Find where the given text appears and provide that cell's center as (x, y) coordinate. 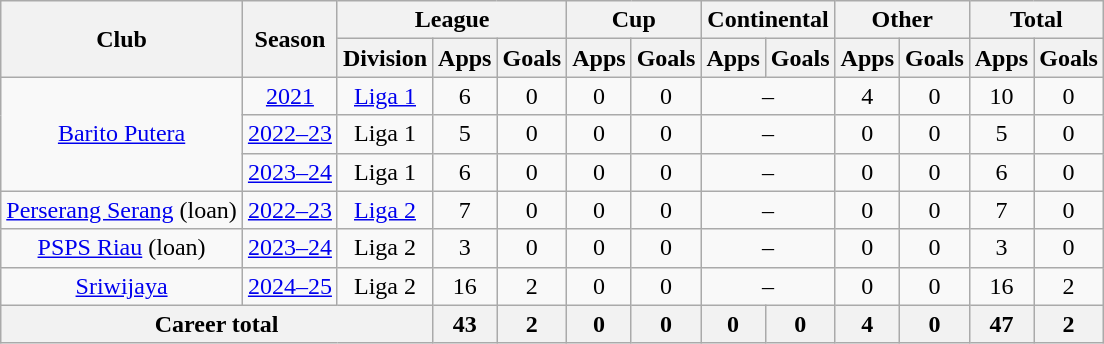
Cup (634, 20)
Total (1036, 20)
Sriwijaya (122, 286)
League (452, 20)
Career total (217, 324)
2024–25 (290, 286)
PSPS Riau (loan) (122, 248)
43 (465, 324)
10 (1001, 96)
47 (1001, 324)
Club (122, 39)
Division (384, 58)
2021 (290, 96)
Season (290, 39)
Perserang Serang (loan) (122, 210)
Other (902, 20)
Barito Putera (122, 134)
Continental (768, 20)
